Search for the cell housing the specified text and yield its (X, Y) center coordinate. 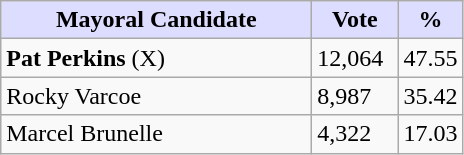
Pat Perkins (X) (156, 58)
35.42 (430, 96)
47.55 (430, 58)
12,064 (355, 58)
8,987 (355, 96)
4,322 (355, 134)
Mayoral Candidate (156, 20)
Marcel Brunelle (156, 134)
17.03 (430, 134)
Vote (355, 20)
% (430, 20)
Rocky Varcoe (156, 96)
